Extract the (X, Y) coordinate from the center of the cell holding the provided text.  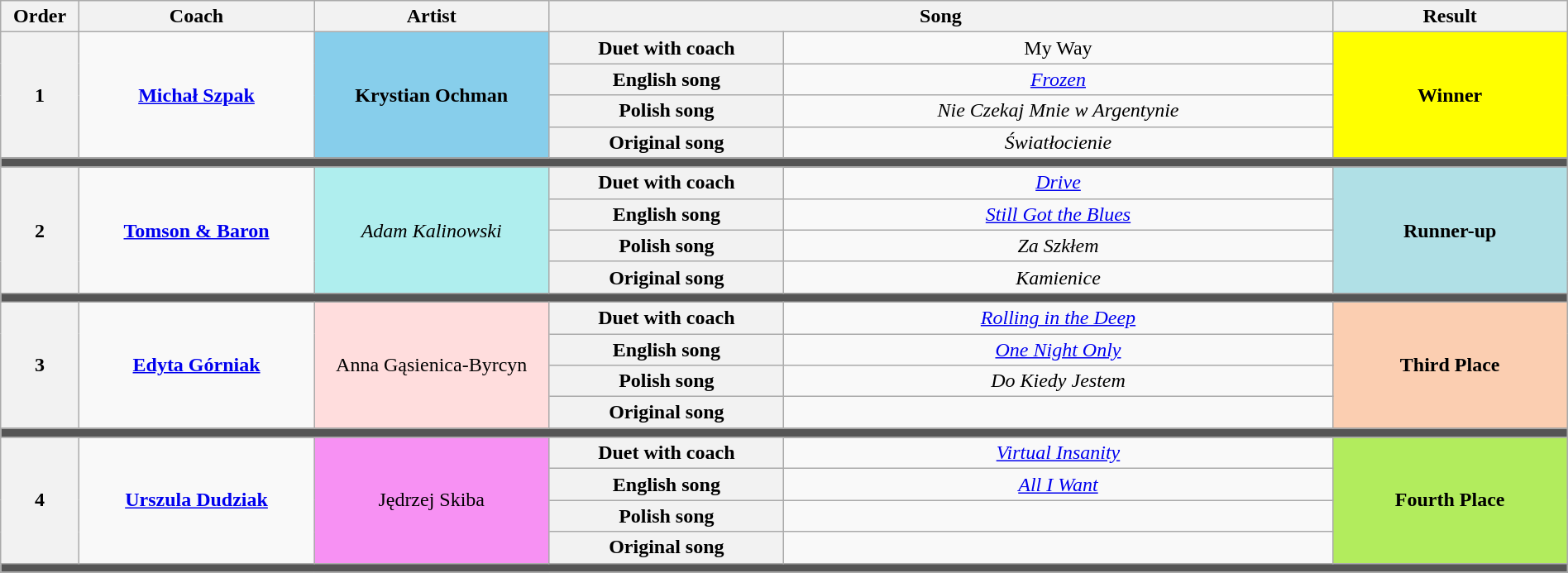
Frozen (1059, 79)
Virtual Insanity (1059, 453)
Coach (196, 17)
Kamienice (1059, 277)
All I Want (1059, 485)
Edyta Górniak (196, 365)
Nie Czekaj Mnie w Argentynie (1059, 111)
Tomson & Baron (196, 230)
3 (40, 365)
Result (1450, 17)
Runner-up (1450, 230)
My Way (1059, 48)
Still Got the Blues (1059, 214)
Do Kiedy Jestem (1059, 381)
Adam Kalinowski (432, 230)
Michał Szpak (196, 95)
1 (40, 95)
Urszula Dudziak (196, 500)
Za Szkłem (1059, 246)
Drive (1059, 183)
Fourth Place (1450, 500)
4 (40, 500)
Order (40, 17)
Światłocienie (1059, 142)
Krystian Ochman (432, 95)
Rolling in the Deep (1059, 318)
Song (941, 17)
Winner (1450, 95)
2 (40, 230)
Third Place (1450, 365)
Artist (432, 17)
Anna Gąsienica-Byrcyn (432, 365)
Jędrzej Skiba (432, 500)
One Night Only (1059, 350)
